Locate the cell with the specified text and output its (X, Y) center coordinate. 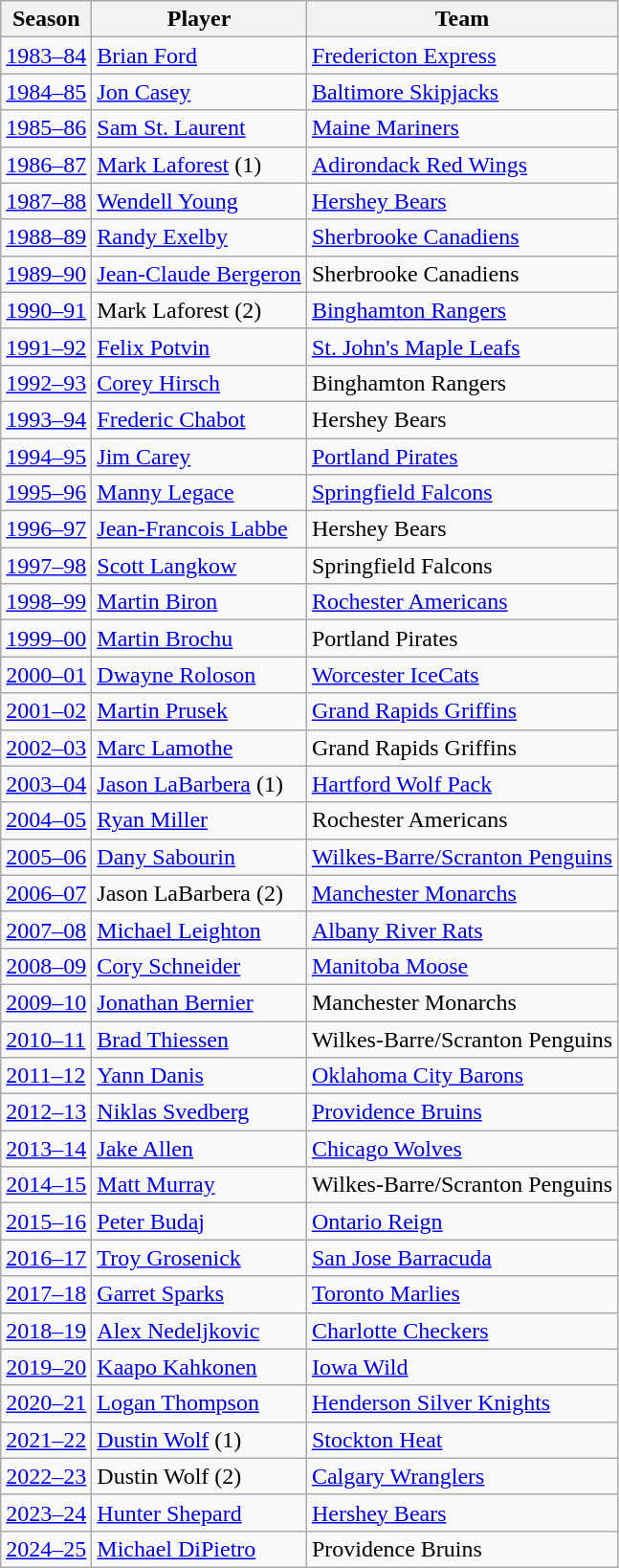
Iowa Wild (461, 1367)
Jim Carey (199, 457)
1998–99 (46, 602)
Martin Brochu (199, 638)
Ontario Reign (461, 1221)
Worcester IceCats (461, 675)
2002–03 (46, 748)
2005–06 (46, 857)
Manny Legace (199, 493)
2024–25 (46, 1549)
Michael DiPietro (199, 1549)
Calgary Wranglers (461, 1476)
Logan Thompson (199, 1403)
San Jose Barracuda (461, 1258)
Troy Grosenick (199, 1258)
Albany River Rats (461, 930)
Dustin Wolf (2) (199, 1476)
Kaapo Kahkonen (199, 1367)
Dany Sabourin (199, 857)
2016–17 (46, 1258)
1993–94 (46, 419)
Yann Danis (199, 1076)
1991–92 (46, 347)
Marc Lamothe (199, 748)
1987–88 (46, 201)
Season (46, 19)
2011–12 (46, 1076)
1997–98 (46, 566)
Randy Exelby (199, 237)
Corey Hirsch (199, 383)
2010–11 (46, 1039)
2006–07 (46, 893)
Mark Laforest (1) (199, 165)
Sam St. Laurent (199, 128)
2017–18 (46, 1294)
Scott Langkow (199, 566)
2013–14 (46, 1149)
2023–24 (46, 1512)
Ryan Miller (199, 820)
Cory Schneider (199, 966)
1990–91 (46, 310)
Hartford Wolf Pack (461, 784)
1984–85 (46, 92)
2008–09 (46, 966)
Dwayne Roloson (199, 675)
Mark Laforest (2) (199, 310)
2018–19 (46, 1331)
2020–21 (46, 1403)
Martin Biron (199, 602)
Jean-Claude Bergeron (199, 274)
2009–10 (46, 1002)
Wendell Young (199, 201)
1994–95 (46, 457)
2012–13 (46, 1112)
1999–00 (46, 638)
Baltimore Skipjacks (461, 92)
1996–97 (46, 529)
2003–04 (46, 784)
1989–90 (46, 274)
Oklahoma City Barons (461, 1076)
Fredericton Express (461, 56)
Adirondack Red Wings (461, 165)
Dustin Wolf (1) (199, 1440)
1995–96 (46, 493)
Michael Leighton (199, 930)
Manitoba Moose (461, 966)
2007–08 (46, 930)
Chicago Wolves (461, 1149)
Jason LaBarbera (1) (199, 784)
2019–20 (46, 1367)
Player (199, 19)
2021–22 (46, 1440)
1988–89 (46, 237)
St. John's Maple Leafs (461, 347)
Matt Murray (199, 1185)
Martin Prusek (199, 711)
Team (461, 19)
Brian Ford (199, 56)
Maine Mariners (461, 128)
Brad Thiessen (199, 1039)
Jon Casey (199, 92)
Charlotte Checkers (461, 1331)
Niklas Svedberg (199, 1112)
Peter Budaj (199, 1221)
Jonathan Bernier (199, 1002)
2022–23 (46, 1476)
Jake Allen (199, 1149)
1983–84 (46, 56)
Stockton Heat (461, 1440)
Frederic Chabot (199, 419)
Felix Potvin (199, 347)
2001–02 (46, 711)
Toronto Marlies (461, 1294)
Jason LaBarbera (2) (199, 893)
2004–05 (46, 820)
Jean-Francois Labbe (199, 529)
1986–87 (46, 165)
Hunter Shepard (199, 1512)
Alex Nedeljkovic (199, 1331)
1992–93 (46, 383)
2000–01 (46, 675)
Henderson Silver Knights (461, 1403)
2015–16 (46, 1221)
Garret Sparks (199, 1294)
1985–86 (46, 128)
2014–15 (46, 1185)
